Provide the [x, y] coordinate of the cell's center where the given text is located.  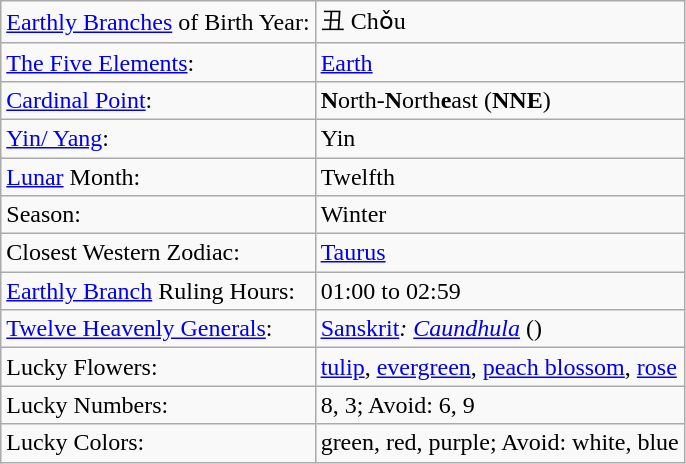
green, red, purple; Avoid: white, blue [500, 443]
Sanskrit: Caundhula () [500, 329]
tulip, evergreen, peach blossom, rose [500, 367]
Earthly Branch Ruling Hours: [158, 291]
Closest Western Zodiac: [158, 253]
8, 3; Avoid: 6, 9 [500, 405]
丑 Chǒu [500, 22]
Earth [500, 62]
Lucky Colors: [158, 443]
Twelfth [500, 177]
Winter [500, 215]
Yin [500, 138]
Lunar Month: [158, 177]
Taurus [500, 253]
Lucky Numbers: [158, 405]
01:00 to 02:59 [500, 291]
North-Northeast (NNE) [500, 100]
The Five Elements: [158, 62]
Lucky Flowers: [158, 367]
Yin/ Yang: [158, 138]
Season: [158, 215]
Earthly Branches of Birth Year: [158, 22]
Cardinal Point: [158, 100]
Twelve Heavenly Generals: [158, 329]
